Locate the cell with the specified text and output its [x, y] center coordinate. 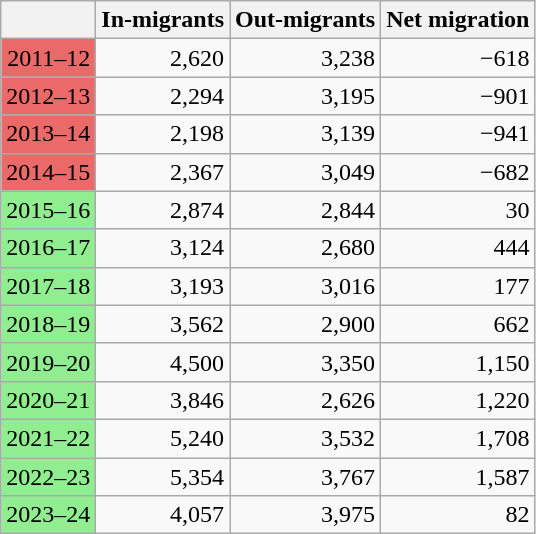
3,767 [306, 477]
3,238 [306, 58]
5,354 [163, 477]
4,057 [163, 515]
Out-migrants [306, 20]
2,198 [163, 134]
30 [458, 210]
2,620 [163, 58]
2022–23 [48, 477]
2015–16 [48, 210]
2013–14 [48, 134]
1,708 [458, 438]
In-migrants [163, 20]
444 [458, 248]
2,844 [306, 210]
−941 [458, 134]
2,680 [306, 248]
2021–22 [48, 438]
3,975 [306, 515]
2023–24 [48, 515]
662 [458, 324]
2018–19 [48, 324]
−901 [458, 96]
2,294 [163, 96]
82 [458, 515]
3,139 [306, 134]
2014–15 [48, 172]
3,193 [163, 286]
2019–20 [48, 362]
2012–13 [48, 96]
1,587 [458, 477]
3,049 [306, 172]
2,367 [163, 172]
2,900 [306, 324]
1,150 [458, 362]
2,874 [163, 210]
3,846 [163, 400]
4,500 [163, 362]
3,562 [163, 324]
2017–18 [48, 286]
2016–17 [48, 248]
3,016 [306, 286]
2,626 [306, 400]
−682 [458, 172]
5,240 [163, 438]
3,195 [306, 96]
3,124 [163, 248]
−618 [458, 58]
3,532 [306, 438]
Net migration [458, 20]
2020–21 [48, 400]
3,350 [306, 362]
1,220 [458, 400]
177 [458, 286]
2011–12 [48, 58]
